Output the [X, Y] coordinate of the center of the cell containing the given text.  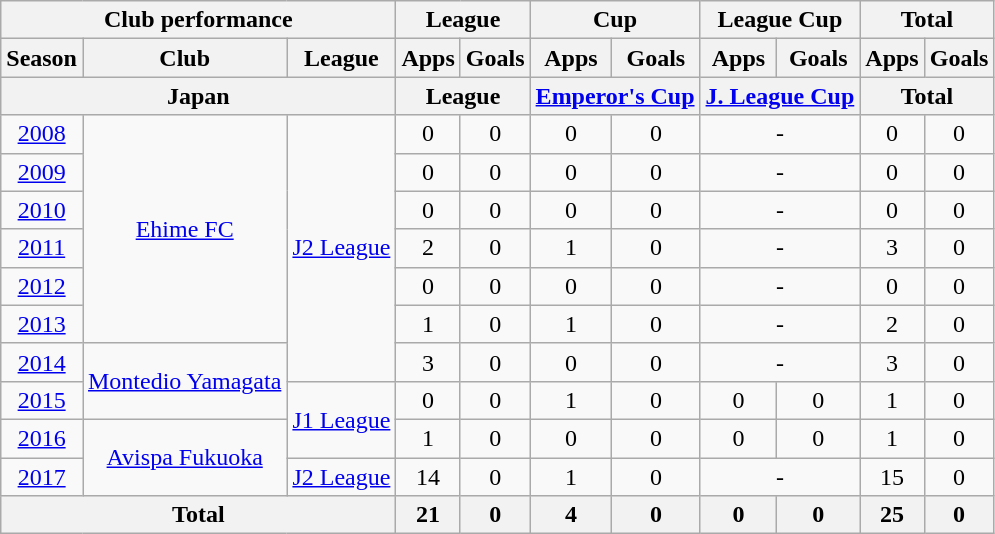
4 [571, 515]
25 [892, 515]
League Cup [780, 20]
2015 [42, 400]
2008 [42, 134]
14 [428, 477]
2014 [42, 362]
2012 [42, 286]
Montedio Yamagata [184, 381]
2010 [42, 210]
21 [428, 515]
2011 [42, 248]
Club [184, 58]
15 [892, 477]
J1 League [342, 419]
Emperor's Cup [615, 96]
Japan [198, 96]
Ehime FC [184, 229]
Club performance [198, 20]
2017 [42, 477]
Avispa Fukuoka [184, 457]
J. League Cup [780, 96]
Cup [615, 20]
2013 [42, 324]
Season [42, 58]
2016 [42, 438]
2009 [42, 172]
